Capture the cell that displays the provided text and extract its (X, Y) central coordinate. 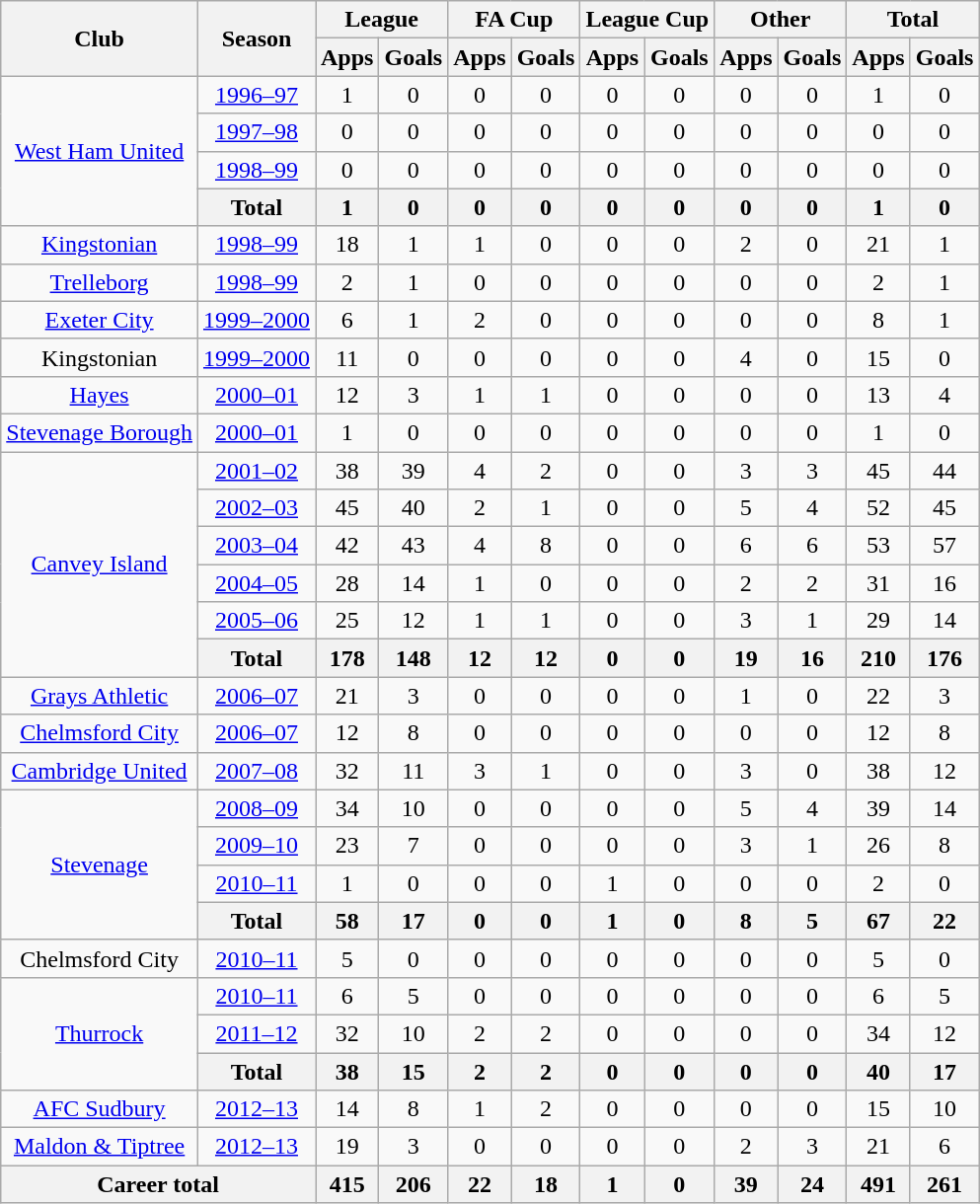
Stevenage (100, 865)
44 (944, 471)
491 (878, 1184)
28 (347, 583)
2003–04 (257, 546)
Club (100, 38)
42 (347, 546)
415 (347, 1184)
53 (878, 546)
Cambridge United (100, 771)
Trelleborg (100, 282)
58 (347, 921)
261 (944, 1184)
43 (414, 546)
25 (347, 621)
1997–98 (257, 132)
Thurrock (100, 1033)
Exeter City (100, 320)
AFC Sudbury (100, 1109)
Maldon & Tiptree (100, 1147)
2004–05 (257, 583)
West Ham United (100, 151)
Grays Athletic (100, 696)
29 (878, 621)
176 (944, 658)
League Cup (647, 20)
67 (878, 921)
Stevenage Borough (100, 432)
1996–97 (257, 95)
Hayes (100, 395)
52 (878, 508)
23 (347, 846)
24 (812, 1184)
2011–12 (257, 1033)
Career total (158, 1184)
2008–09 (257, 808)
FA Cup (514, 20)
League (382, 20)
178 (347, 658)
2009–10 (257, 846)
31 (878, 583)
57 (944, 546)
210 (878, 658)
Other (781, 20)
2001–02 (257, 471)
7 (414, 846)
13 (878, 395)
206 (414, 1184)
2002–03 (257, 508)
2005–06 (257, 621)
26 (878, 846)
148 (414, 658)
Canvey Island (100, 564)
2007–08 (257, 771)
Season (257, 38)
